Locate the cell with the specified text and output its [X, Y] center coordinate. 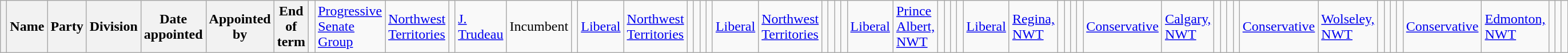
Calgary, NWT [1188, 27]
Party [67, 27]
Division [113, 27]
Prince Albert, NWT [915, 27]
J. Trudeau [481, 27]
Appointed by [240, 27]
Wolseley, NWT [1348, 27]
End of term [291, 27]
Date appointed [173, 27]
Edmonton, NWT [1515, 27]
Name [27, 27]
Regina, NWT [1034, 27]
Incumbent [539, 27]
Progressive Senate Group [350, 27]
